Detect which cell encompasses the target text, then output its (X, Y) center coordinate. 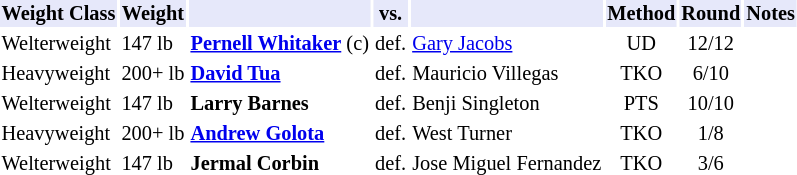
Round (711, 14)
Larry Barnes (280, 104)
Gary Jacobs (507, 44)
Notes (771, 14)
Andrew Golota (280, 134)
vs. (391, 14)
West Turner (507, 134)
Weight (153, 14)
Weight Class (58, 14)
12/12 (711, 44)
Benji Singleton (507, 104)
Mauricio Villegas (507, 74)
6/10 (711, 74)
PTS (642, 104)
Pernell Whitaker (c) (280, 44)
UD (642, 44)
1/8 (711, 134)
David Tua (280, 74)
10/10 (711, 104)
Method (642, 14)
